Return [X, Y] of the center of cell containing provided text 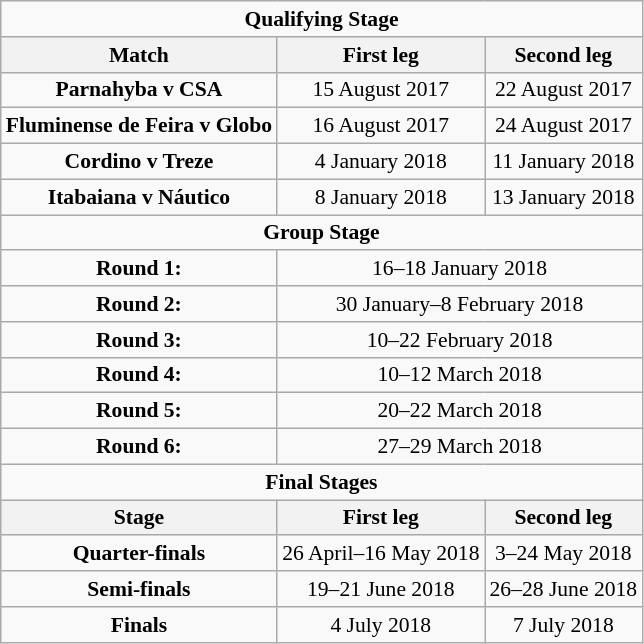
7 July 2018 [563, 625]
26–28 June 2018 [563, 589]
Round 1: [139, 269]
Qualifying Stage [322, 19]
26 April–16 May 2018 [380, 554]
4 July 2018 [380, 625]
Round 2: [139, 304]
Round 4: [139, 375]
27–29 March 2018 [460, 447]
10–12 March 2018 [460, 375]
Round 3: [139, 340]
3–24 May 2018 [563, 554]
4 January 2018 [380, 162]
Final Stages [322, 482]
24 August 2017 [563, 126]
10–22 February 2018 [460, 340]
Round 6: [139, 447]
Quarter-finals [139, 554]
Itabaiana v Náutico [139, 197]
Group Stage [322, 233]
11 January 2018 [563, 162]
16–18 January 2018 [460, 269]
16 August 2017 [380, 126]
20–22 March 2018 [460, 411]
Parnahyba v CSA [139, 90]
Semi-finals [139, 589]
Fluminense de Feira v Globo [139, 126]
Stage [139, 518]
Cordino v Treze [139, 162]
Round 5: [139, 411]
30 January–8 February 2018 [460, 304]
15 August 2017 [380, 90]
19–21 June 2018 [380, 589]
8 January 2018 [380, 197]
13 January 2018 [563, 197]
22 August 2017 [563, 90]
Match [139, 55]
Finals [139, 625]
